Find where the given text appears and provide that cell's center as [X, Y] coordinate. 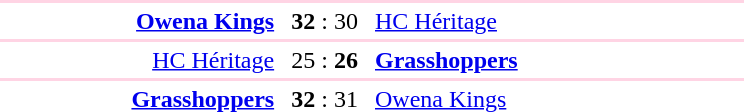
Grasshoppers [512, 60]
Owena Kings [138, 21]
32 : 30 [325, 21]
25 : 26 [325, 60]
